Locate the cell with the specified text and output its [x, y] center coordinate. 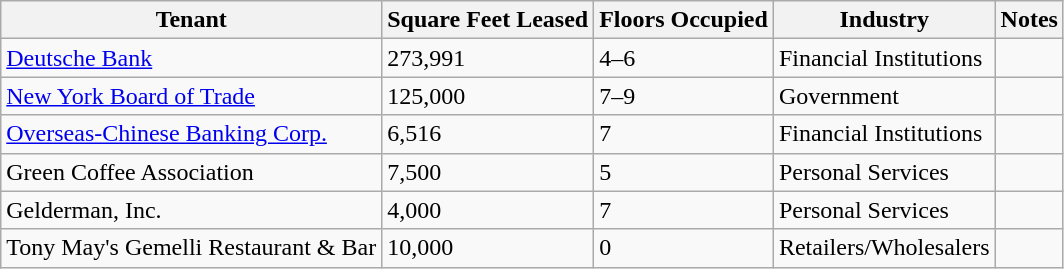
Retailers/Wholesalers [884, 248]
Tony May's Gemelli Restaurant & Bar [192, 248]
Overseas-Chinese Banking Corp. [192, 134]
10,000 [488, 248]
125,000 [488, 96]
Square Feet Leased [488, 20]
6,516 [488, 134]
7–9 [684, 96]
Green Coffee Association [192, 172]
Deutsche Bank [192, 58]
Tenant [192, 20]
Notes [1029, 20]
4,000 [488, 210]
273,991 [488, 58]
Floors Occupied [684, 20]
5 [684, 172]
Government [884, 96]
4–6 [684, 58]
Industry [884, 20]
7,500 [488, 172]
0 [684, 248]
Gelderman, Inc. [192, 210]
New York Board of Trade [192, 96]
